Return the (x, y) coordinate for the center point of the cell that contains the specified text.  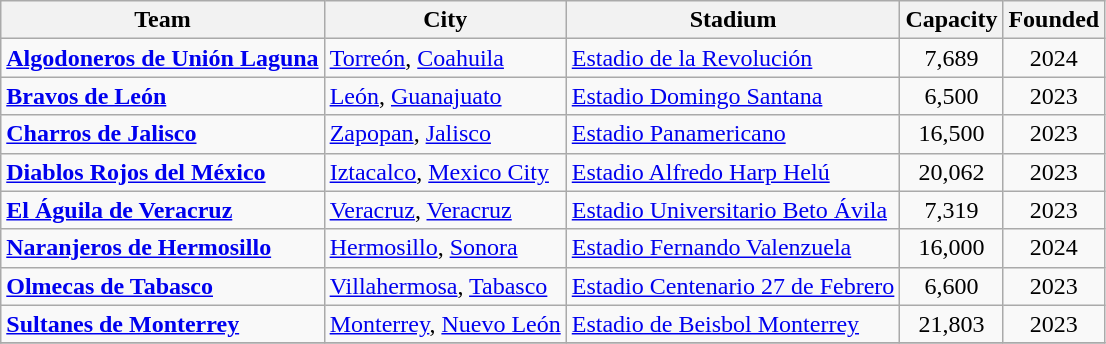
Diablos Rojos del México (162, 172)
Team (162, 20)
Founded (1054, 20)
Zapopan, Jalisco (445, 134)
Estadio Panamericano (733, 134)
Sultanes de Monterrey (162, 324)
Hermosillo, Sonora (445, 248)
Capacity (952, 20)
Estadio Domingo Santana (733, 96)
Estadio de la Revolución (733, 58)
7,689 (952, 58)
Algodoneros de Unión Laguna (162, 58)
Stadium (733, 20)
El Águila de Veracruz (162, 210)
Veracruz, Veracruz (445, 210)
City (445, 20)
Estadio Universitario Beto Ávila (733, 210)
20,062 (952, 172)
Estadio Centenario 27 de Febrero (733, 286)
7,319 (952, 210)
Torreón, Coahuila (445, 58)
Estadio Fernando Valenzuela (733, 248)
6,600 (952, 286)
León, Guanajuato (445, 96)
Estadio de Beisbol Monterrey (733, 324)
6,500 (952, 96)
16,500 (952, 134)
21,803 (952, 324)
Bravos de León (162, 96)
Naranjeros de Hermosillo (162, 248)
Iztacalco, Mexico City (445, 172)
Charros de Jalisco (162, 134)
Monterrey, Nuevo León (445, 324)
16,000 (952, 248)
Olmecas de Tabasco (162, 286)
Estadio Alfredo Harp Helú (733, 172)
Villahermosa, Tabasco (445, 286)
